From the cell containing the given text, extract its center point as (x, y) coordinate. 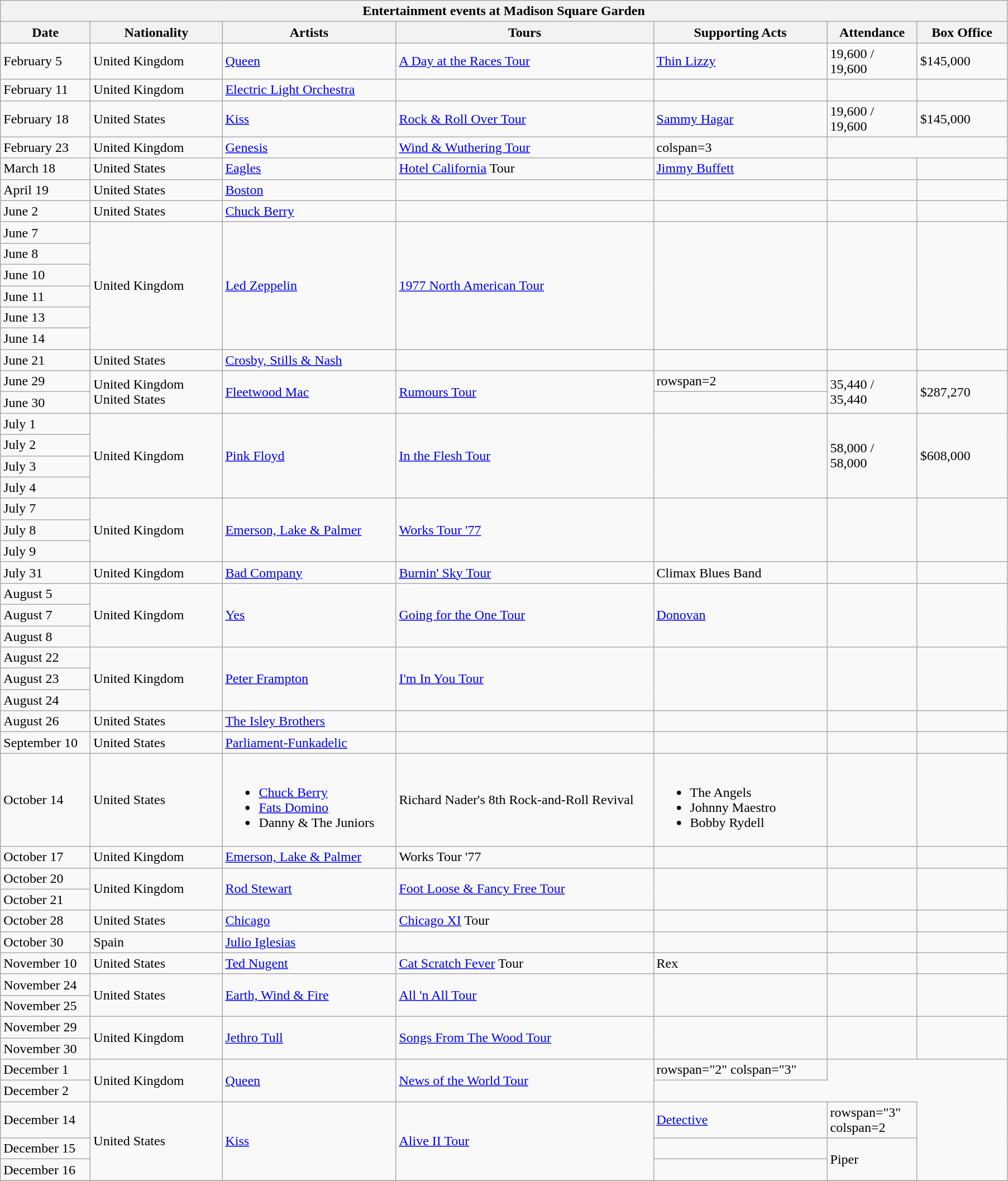
June 14 (46, 339)
Earth, Wind & Fire (309, 995)
Foot Loose & Fancy Free Tour (525, 889)
August 23 (46, 679)
News of the World Tour (525, 1080)
The AngelsJohnny MaestroBobby Rydell (741, 800)
Rumours Tour (525, 392)
Electric Light Orchestra (309, 90)
rowspan=2 (741, 381)
December 2 (46, 1091)
March 18 (46, 169)
Eagles (309, 169)
June 30 (46, 403)
December 1 (46, 1070)
Attendance (872, 32)
Songs From The Wood Tour (525, 1037)
Piper (872, 1159)
Chuck BerryFats DominoDanny & The Juniors (309, 800)
Thin Lizzy (741, 61)
August 26 (46, 721)
August 8 (46, 636)
November 25 (46, 1006)
Peter Frampton (309, 679)
October 28 (46, 921)
July 31 (46, 572)
The Isley Brothers (309, 721)
Julio Iglesias (309, 942)
December 15 (46, 1149)
October 17 (46, 857)
October 20 (46, 878)
November 29 (46, 1027)
rowspan="2" colspan="3" (741, 1070)
Chicago (309, 921)
Detective (741, 1120)
Spain (156, 942)
Entertainment events at Madison Square Garden (504, 11)
February 5 (46, 61)
Jethro Tull (309, 1037)
Rex (741, 963)
Jimmy Buffett (741, 169)
In the Flesh Tour (525, 456)
October 30 (46, 942)
June 7 (46, 232)
Supporting Acts (741, 32)
Richard Nader's 8th Rock‐and‐Roll Revival (525, 800)
June 21 (46, 360)
July 3 (46, 466)
June 29 (46, 381)
April 19 (46, 190)
Tours (525, 32)
August 7 (46, 615)
A Day at the Races Tour (525, 61)
December 16 (46, 1170)
United KingdomUnited States (156, 392)
Rod Stewart (309, 889)
November 30 (46, 1048)
Genesis (309, 147)
August 5 (46, 594)
Sammy Hagar (741, 118)
Date (46, 32)
September 10 (46, 743)
Box Office (962, 32)
All 'n All Tour (525, 995)
Burnin' Sky Tour (525, 572)
Crosby, Stills & Nash (309, 360)
June 10 (46, 275)
August 24 (46, 700)
June 2 (46, 211)
October 21 (46, 900)
February 11 (46, 90)
Alive II Tour (525, 1141)
rowspan="3" colspan=2 (872, 1120)
August 22 (46, 658)
Yes (309, 615)
Ted Nugent (309, 963)
July 4 (46, 487)
$608,000 (962, 456)
Nationality (156, 32)
Led Zeppelin (309, 285)
July 8 (46, 530)
Cat Scratch Fever Tour (525, 963)
Boston (309, 190)
35,440 / 35,440 (872, 392)
July 7 (46, 509)
Pink Floyd (309, 456)
November 24 (46, 984)
Donovan (741, 615)
Chicago XI Tour (525, 921)
58,000 / 58,000 (872, 456)
July 1 (46, 424)
$287,270 (962, 392)
July 9 (46, 551)
June 8 (46, 254)
December 14 (46, 1120)
Rock & Roll Over Tour (525, 118)
Bad Company (309, 572)
February 18 (46, 118)
November 10 (46, 963)
Artists (309, 32)
July 2 (46, 445)
October 14 (46, 800)
June 13 (46, 318)
June 11 (46, 297)
Hotel California Tour (525, 169)
I'm In You Tour (525, 679)
1977 North American Tour (525, 285)
Chuck Berry (309, 211)
Climax Blues Band (741, 572)
Wind & Wuthering Tour (525, 147)
Fleetwood Mac (309, 392)
colspan=3 (741, 147)
February 23 (46, 147)
Parliament-Funkadelic (309, 743)
Going for the One Tour (525, 615)
